Output the (X, Y) coordinate of the center of the cell containing the given text.  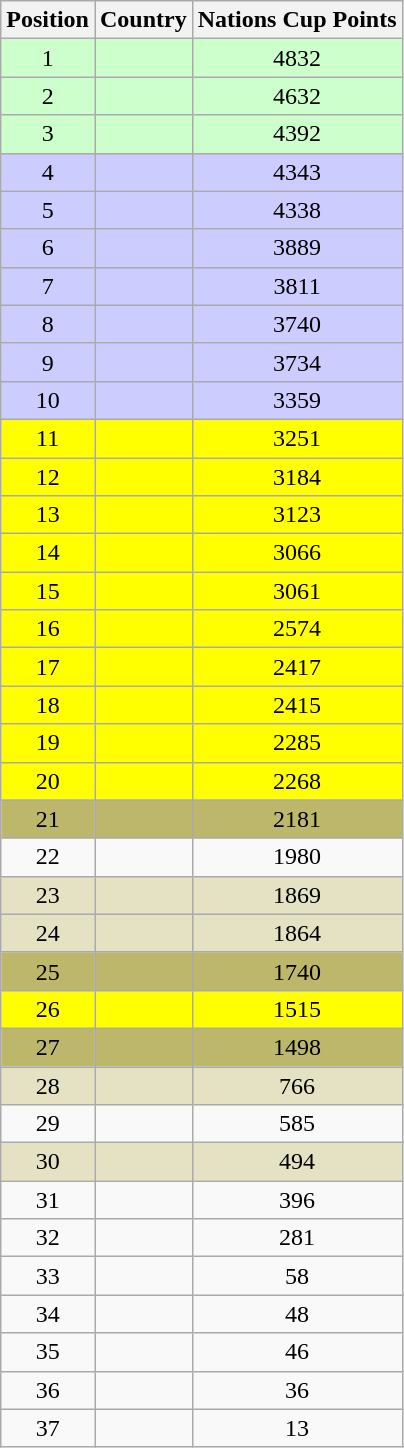
14 (48, 553)
9 (48, 362)
766 (297, 1085)
7 (48, 286)
8 (48, 324)
3811 (297, 286)
1869 (297, 895)
2268 (297, 781)
4338 (297, 210)
3123 (297, 515)
34 (48, 1314)
29 (48, 1124)
30 (48, 1162)
18 (48, 705)
37 (48, 1428)
4 (48, 172)
1864 (297, 933)
22 (48, 857)
281 (297, 1238)
4832 (297, 58)
16 (48, 629)
1498 (297, 1047)
2574 (297, 629)
27 (48, 1047)
33 (48, 1276)
4392 (297, 134)
2 (48, 96)
48 (297, 1314)
3734 (297, 362)
Country (143, 20)
4343 (297, 172)
15 (48, 591)
26 (48, 1009)
3066 (297, 553)
24 (48, 933)
4632 (297, 96)
2181 (297, 819)
11 (48, 438)
19 (48, 743)
1980 (297, 857)
28 (48, 1085)
Nations Cup Points (297, 20)
23 (48, 895)
1740 (297, 971)
35 (48, 1352)
396 (297, 1200)
3061 (297, 591)
6 (48, 248)
12 (48, 477)
46 (297, 1352)
3889 (297, 248)
10 (48, 400)
3359 (297, 400)
21 (48, 819)
58 (297, 1276)
2417 (297, 667)
1 (48, 58)
20 (48, 781)
585 (297, 1124)
3251 (297, 438)
3 (48, 134)
3184 (297, 477)
2415 (297, 705)
17 (48, 667)
32 (48, 1238)
1515 (297, 1009)
25 (48, 971)
31 (48, 1200)
3740 (297, 324)
494 (297, 1162)
2285 (297, 743)
5 (48, 210)
Position (48, 20)
